Determine the (X, Y) coordinate at the center of the cell enclosing the given text.  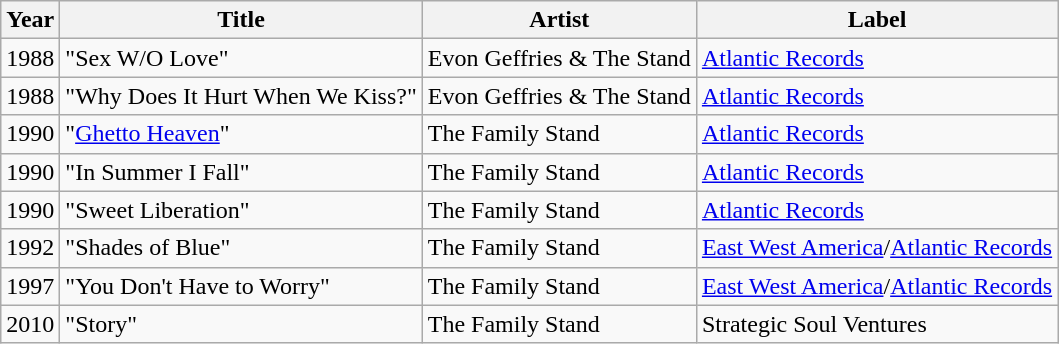
"Sweet Liberation" (241, 210)
Label (876, 20)
Artist (559, 20)
1997 (30, 286)
"Ghetto Heaven" (241, 134)
2010 (30, 324)
Title (241, 20)
"Why Does It Hurt When We Kiss?" (241, 96)
"Shades of Blue" (241, 248)
"Story" (241, 324)
1992 (30, 248)
"You Don't Have to Worry" (241, 286)
Year (30, 20)
Strategic Soul Ventures (876, 324)
"In Summer I Fall" (241, 172)
"Sex W/O Love" (241, 58)
